Capture the cell that displays the provided text and extract its [x, y] central coordinate. 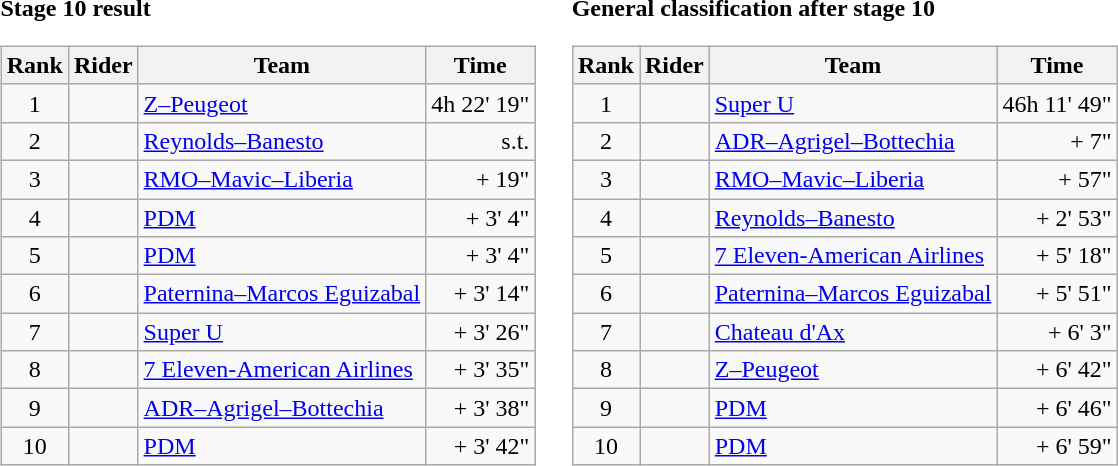
+ 6' 3" [1057, 332]
+ 2' 53" [1057, 217]
+ 5' 51" [1057, 294]
+ 19" [480, 179]
+ 3' 14" [480, 294]
+ 6' 42" [1057, 370]
4h 22' 19" [480, 103]
+ 3' 42" [480, 446]
+ 3' 35" [480, 370]
+ 6' 59" [1057, 446]
+ 5' 18" [1057, 256]
Chateau d'Ax [853, 332]
+ 3' 26" [480, 332]
+ 3' 38" [480, 408]
+ 6' 46" [1057, 408]
+ 57" [1057, 179]
s.t. [480, 141]
46h 11' 49" [1057, 103]
+ 7" [1057, 141]
